Capture the cell that displays the provided text and extract its (x, y) central coordinate. 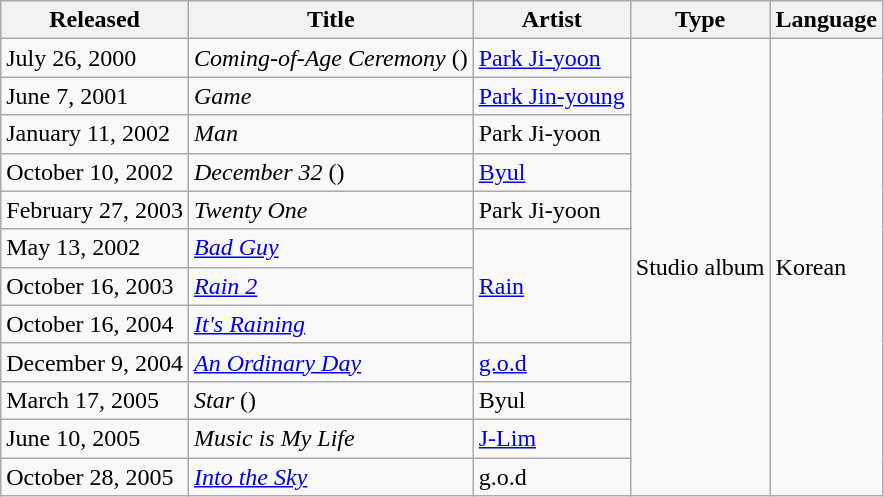
July 26, 2000 (95, 58)
Twenty One (330, 210)
October 16, 2003 (95, 286)
J-Lim (552, 438)
Studio album (700, 268)
Rain (552, 286)
March 17, 2005 (95, 400)
Game (330, 96)
It's Raining (330, 324)
June 7, 2001 (95, 96)
October 28, 2005 (95, 477)
February 27, 2003 (95, 210)
January 11, 2002 (95, 134)
Rain 2 (330, 286)
June 10, 2005 (95, 438)
Bad Guy (330, 248)
Language (826, 20)
Korean (826, 268)
An Ordinary Day (330, 362)
Artist (552, 20)
Park Jin-young (552, 96)
Man (330, 134)
October 16, 2004 (95, 324)
Title (330, 20)
May 13, 2002 (95, 248)
Coming-of-Age Ceremony () (330, 58)
Released (95, 20)
December 9, 2004 (95, 362)
December 32 () (330, 172)
Star () (330, 400)
Into the Sky (330, 477)
October 10, 2002 (95, 172)
Type (700, 20)
Music is My Life (330, 438)
